Extract the [x, y] coordinate from the center of the cell holding the provided text.  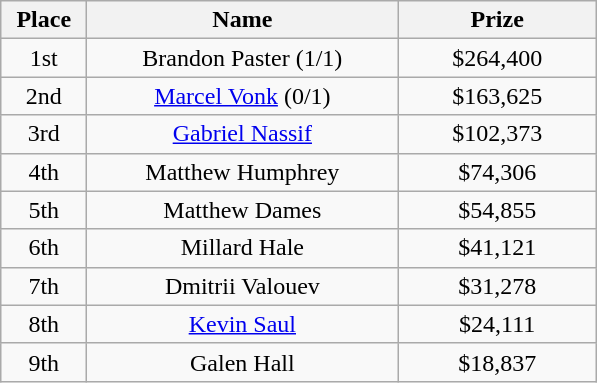
$24,111 [498, 324]
Gabriel Nassif [242, 134]
3rd [44, 134]
Millard Hale [242, 248]
$102,373 [498, 134]
2nd [44, 96]
Marcel Vonk (0/1) [242, 96]
6th [44, 248]
8th [44, 324]
Matthew Dames [242, 210]
1st [44, 58]
Prize [498, 20]
$74,306 [498, 172]
Name [242, 20]
Galen Hall [242, 362]
9th [44, 362]
5th [44, 210]
$163,625 [498, 96]
7th [44, 286]
$41,121 [498, 248]
Dmitrii Valouev [242, 286]
$54,855 [498, 210]
Place [44, 20]
$264,400 [498, 58]
$31,278 [498, 286]
4th [44, 172]
$18,837 [498, 362]
Matthew Humphrey [242, 172]
Kevin Saul [242, 324]
Brandon Paster (1/1) [242, 58]
